Output the [X, Y] coordinate of the center of the cell containing the given text.  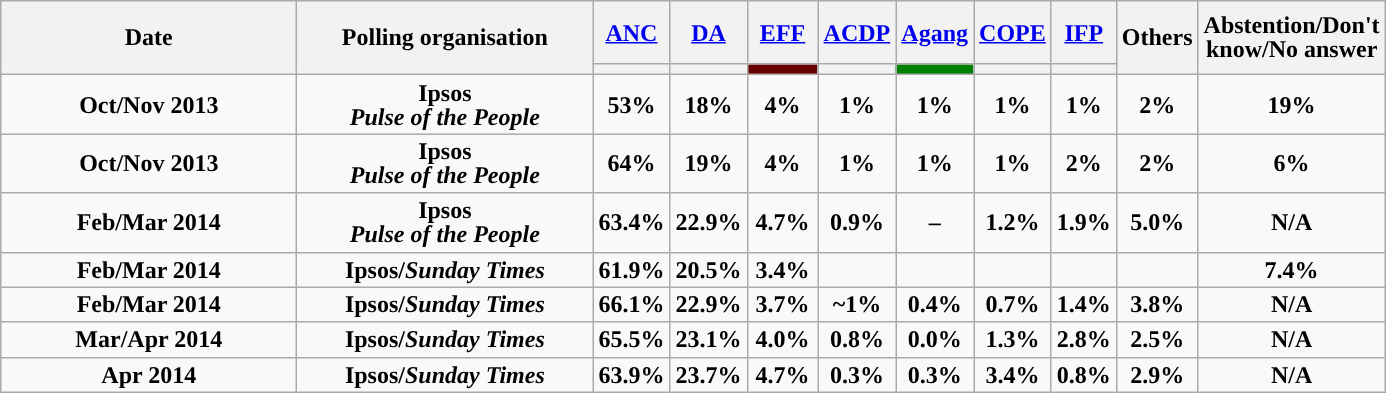
18% [708, 104]
IFP [1084, 32]
Date [149, 38]
4.0% [782, 340]
Mar/Apr 2014 [149, 340]
2.9% [1157, 374]
COPE [1013, 32]
63.4% [632, 222]
Others [1157, 38]
65.5% [632, 340]
3.8% [1157, 304]
2.8% [1084, 340]
ANC [632, 32]
66.1% [632, 304]
0.7% [1013, 304]
ACDP [857, 32]
1.2% [1013, 222]
~1% [857, 304]
0.9% [857, 222]
1.4% [1084, 304]
7.4% [1292, 270]
64% [632, 164]
1.3% [1013, 340]
Polling organisation [445, 38]
DA [708, 32]
0.0% [935, 340]
23.7% [708, 374]
Apr 2014 [149, 374]
0.4% [935, 304]
3.7% [782, 304]
23.1% [708, 340]
5.0% [1157, 222]
20.5% [708, 270]
53% [632, 104]
61.9% [632, 270]
EFF [782, 32]
Abstention/Don't know/No answer [1292, 38]
63.9% [632, 374]
Agang [935, 32]
– [935, 222]
6% [1292, 164]
2.5% [1157, 340]
1.9% [1084, 222]
